Identify which cell holds the provided text, then report its [x, y] central coordinate. 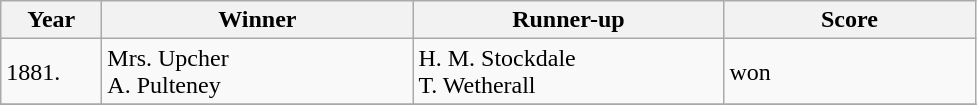
H. M. Stockdale T. Wetherall [568, 72]
Score [850, 20]
Year [52, 20]
Winner [258, 20]
won [850, 72]
Runner-up [568, 20]
1881. [52, 72]
Mrs. Upcher A. Pulteney [258, 72]
